For the text-containing cell, return its midpoint in (x, y) coordinate format. 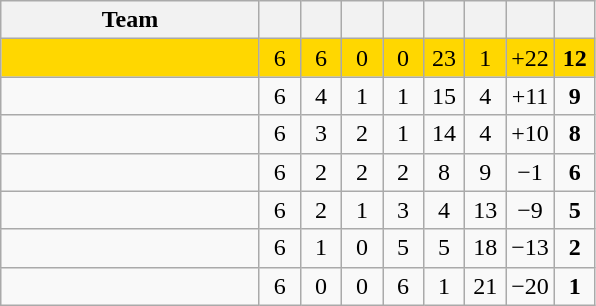
+11 (530, 96)
−13 (530, 248)
13 (486, 210)
Team (130, 20)
18 (486, 248)
12 (574, 58)
15 (444, 96)
14 (444, 134)
−20 (530, 286)
−1 (530, 172)
+22 (530, 58)
−9 (530, 210)
+10 (530, 134)
23 (444, 58)
21 (486, 286)
